Provide the (x, y) coordinate of the cell's center where the given text is located.  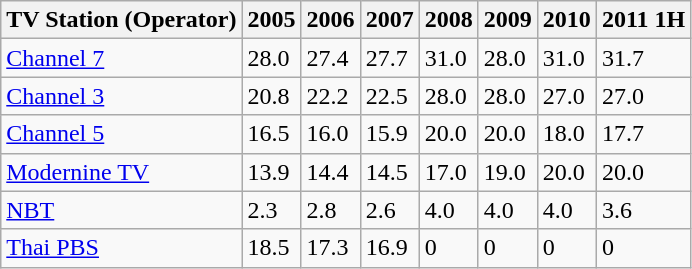
16.9 (390, 248)
2010 (566, 20)
2006 (330, 20)
18.5 (272, 248)
2007 (390, 20)
14.4 (330, 172)
NBT (122, 210)
3.6 (643, 210)
22.2 (330, 96)
17.7 (643, 134)
TV Station (Operator) (122, 20)
Modernine TV (122, 172)
2005 (272, 20)
16.5 (272, 134)
2.8 (330, 210)
Thai PBS (122, 248)
16.0 (330, 134)
Channel 3 (122, 96)
Channel 5 (122, 134)
19.0 (508, 172)
2.3 (272, 210)
Channel 7 (122, 58)
2.6 (390, 210)
15.9 (390, 134)
13.9 (272, 172)
27.4 (330, 58)
18.0 (566, 134)
17.0 (448, 172)
31.7 (643, 58)
14.5 (390, 172)
2008 (448, 20)
2011 1H (643, 20)
20.8 (272, 96)
27.7 (390, 58)
2009 (508, 20)
17.3 (330, 248)
22.5 (390, 96)
